Extract the [X, Y] coordinate from the center of the cell holding the provided text.  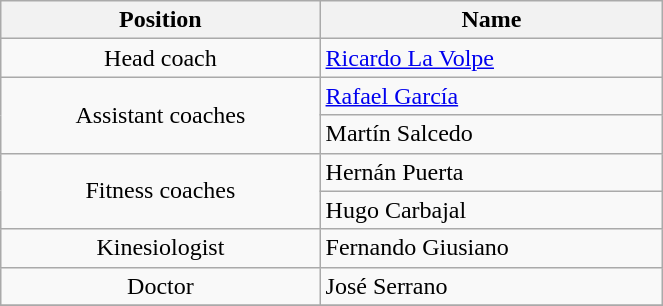
Head coach [160, 58]
Fitness coaches [160, 191]
Ricardo La Volpe [492, 58]
Assistant coaches [160, 115]
Hernán Puerta [492, 172]
Rafael García [492, 96]
Position [160, 20]
Name [492, 20]
Martín Salcedo [492, 134]
Fernando Giusiano [492, 248]
Kinesiologist [160, 248]
José Serrano [492, 286]
Hugo Carbajal [492, 210]
Doctor [160, 286]
